Return the [X, Y] coordinate for the center point of the cell that contains the specified text.  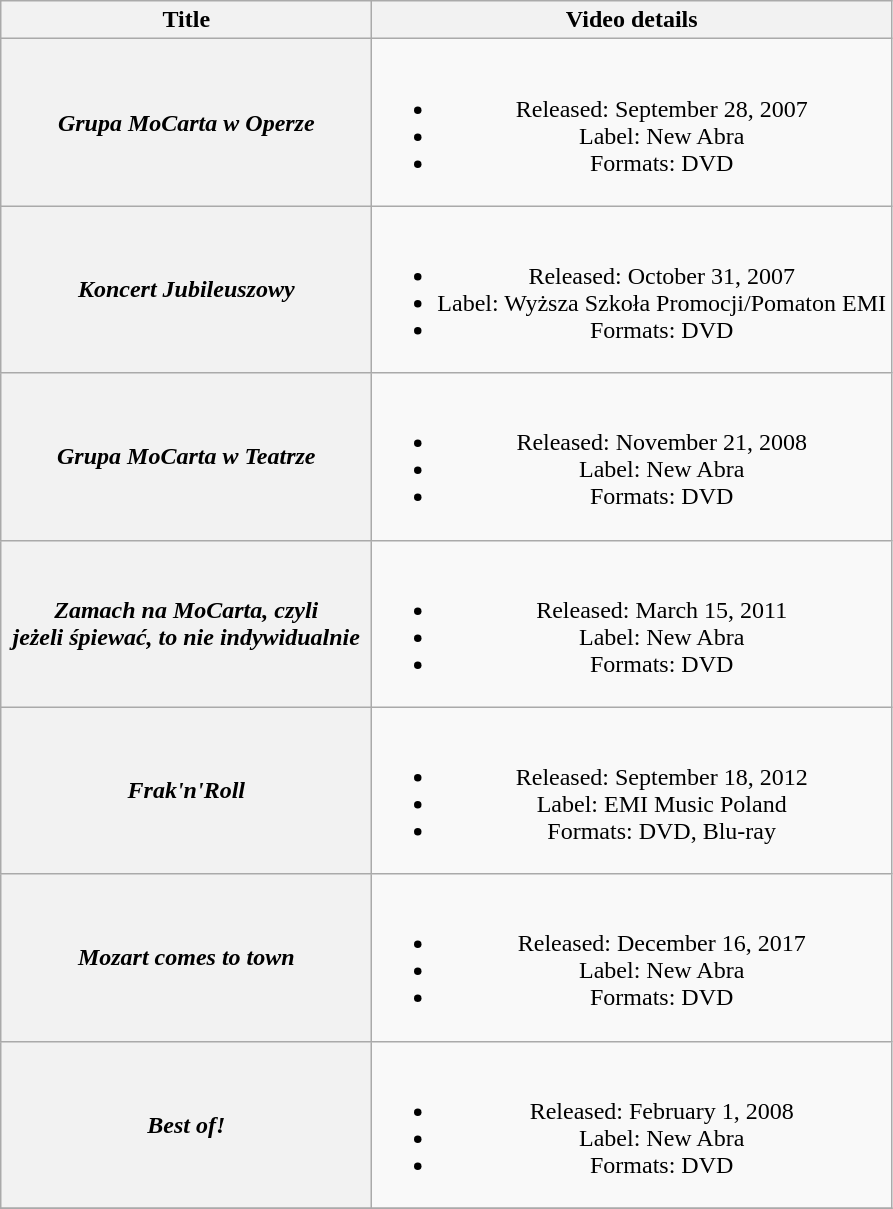
Frak'n'Roll [186, 790]
Released: November 21, 2008Label: New AbraFormats: DVD [632, 456]
Released: September 28, 2007Label: New AbraFormats: DVD [632, 122]
Released: October 31, 2007Label: Wyższa Szkoła Promocji/Pomaton EMIFormats: DVD [632, 290]
Koncert Jubileuszowy [186, 290]
Video details [632, 20]
Released: December 16, 2017Label: New AbraFormats: DVD [632, 958]
Title [186, 20]
Grupa MoCarta w Operze [186, 122]
Mozart comes to town [186, 958]
Released: March 15, 2011Label: New AbraFormats: DVD [632, 624]
Zamach na MoCarta, czylijeżeli śpiewać, to nie indywidualnie [186, 624]
Released: February 1, 2008Label: New AbraFormats: DVD [632, 1124]
Released: September 18, 2012Label: EMI Music PolandFormats: DVD, Blu-ray [632, 790]
Grupa MoCarta w Teatrze [186, 456]
Best of! [186, 1124]
